Capture the cell that displays the provided text and extract its (X, Y) central coordinate. 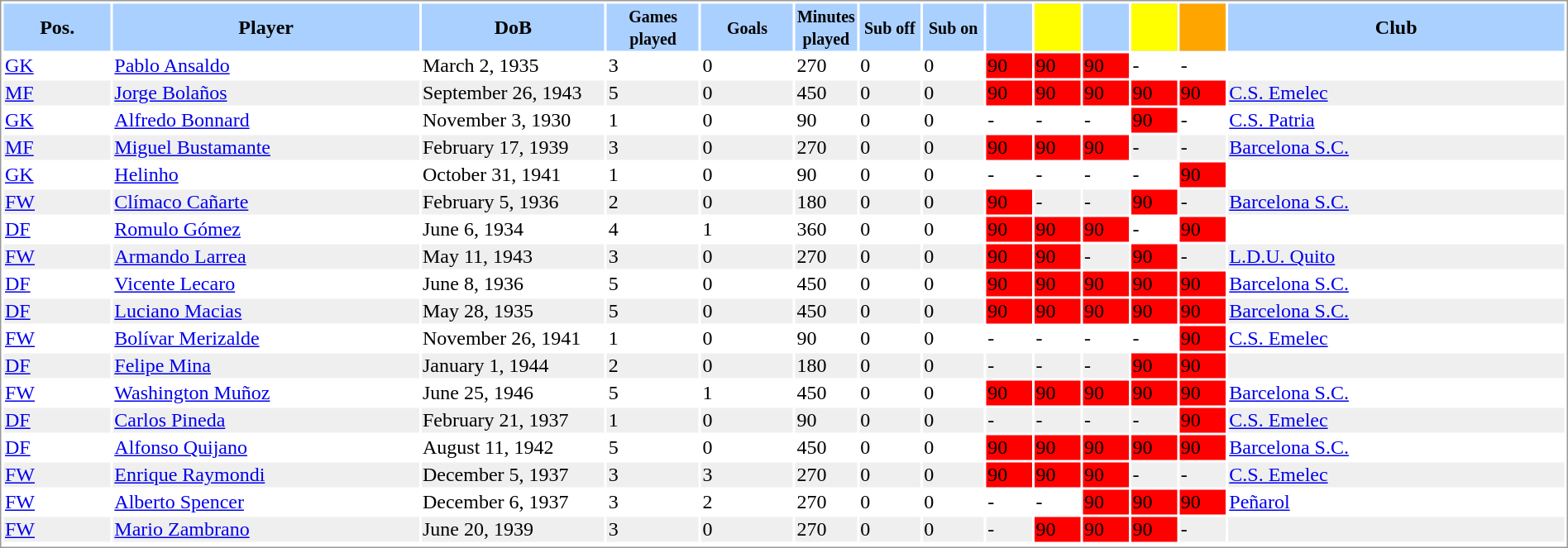
June 6, 1934 (513, 229)
Vicente Lecaro (266, 284)
September 26, 1943 (513, 93)
C.S. Patria (1396, 120)
Player (266, 26)
Felipe Mina (266, 366)
Pablo Ansaldo (266, 65)
June 20, 1939 (513, 530)
Washington Muñoz (266, 393)
Bolívar Merizalde (266, 338)
November 26, 1941 (513, 338)
Alfonso Quijano (266, 447)
360 (826, 229)
Luciano Macias (266, 312)
June 25, 1946 (513, 393)
March 2, 1935 (513, 65)
Gamesplayed (653, 26)
Club (1396, 26)
December 6, 1937 (513, 502)
Goals (748, 26)
February 5, 1936 (513, 203)
Jorge Bolaños (266, 93)
February 21, 1937 (513, 421)
Miguel Bustamante (266, 148)
DoB (513, 26)
Alfredo Bonnard (266, 120)
May 28, 1935 (513, 312)
November 3, 1930 (513, 120)
Armando Larrea (266, 257)
Carlos Pineda (266, 421)
Alberto Spencer (266, 502)
February 17, 1939 (513, 148)
Helinho (266, 174)
Sub off (890, 26)
Clímaco Cañarte (266, 203)
January 1, 1944 (513, 366)
August 11, 1942 (513, 447)
4 (653, 229)
Peñarol (1396, 502)
October 31, 1941 (513, 174)
L.D.U. Quito (1396, 257)
Mario Zambrano (266, 530)
May 11, 1943 (513, 257)
Minutesplayed (826, 26)
Pos. (56, 26)
December 5, 1937 (513, 475)
June 8, 1936 (513, 284)
Sub on (954, 26)
Enrique Raymondi (266, 475)
Romulo Gómez (266, 229)
